Identify which cell holds the provided text, then report its [X, Y] central coordinate. 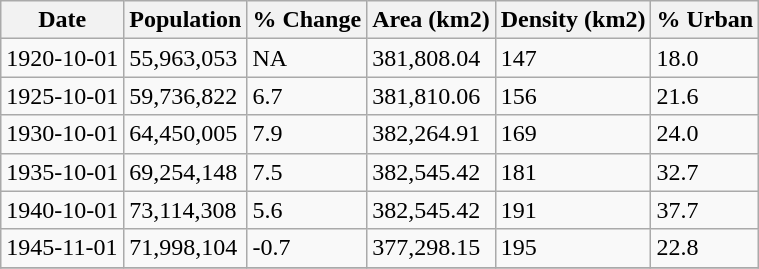
169 [573, 134]
181 [573, 172]
21.6 [705, 96]
Area (km2) [432, 20]
1925-10-01 [62, 96]
1930-10-01 [62, 134]
Date [62, 20]
69,254,148 [186, 172]
191 [573, 210]
1920-10-01 [62, 58]
64,450,005 [186, 134]
37.7 [705, 210]
22.8 [705, 248]
55,963,053 [186, 58]
381,810.06 [432, 96]
1945-11-01 [62, 248]
195 [573, 248]
7.5 [307, 172]
71,998,104 [186, 248]
32.7 [705, 172]
6.7 [307, 96]
-0.7 [307, 248]
1940-10-01 [62, 210]
381,808.04 [432, 58]
59,736,822 [186, 96]
Population [186, 20]
7.9 [307, 134]
24.0 [705, 134]
156 [573, 96]
1935-10-01 [62, 172]
73,114,308 [186, 210]
377,298.15 [432, 248]
382,264.91 [432, 134]
18.0 [705, 58]
Density (km2) [573, 20]
147 [573, 58]
5.6 [307, 210]
% Change [307, 20]
NA [307, 58]
% Urban [705, 20]
